Output the [x, y] coordinate of the center of the cell containing the given text.  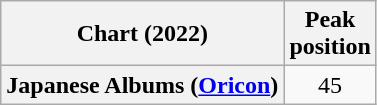
45 [330, 85]
Chart (2022) [142, 34]
Peakposition [330, 34]
Japanese Albums (Oricon) [142, 85]
